Scan for the cell matching the given text and deliver its [X, Y] coordinate at center. 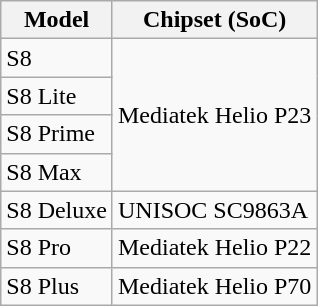
S8 Prime [57, 134]
S8 [57, 58]
S8 Max [57, 172]
S8 Deluxe [57, 210]
Mediatek Helio P22 [214, 248]
Model [57, 20]
Mediatek Helio P70 [214, 286]
UNISOC SC9863A [214, 210]
S8 Plus [57, 286]
Chipset (SoC) [214, 20]
S8 Lite [57, 96]
Mediatek Helio P23 [214, 115]
S8 Pro [57, 248]
